Return the (X, Y) coordinate for the center point of the cell that contains the specified text.  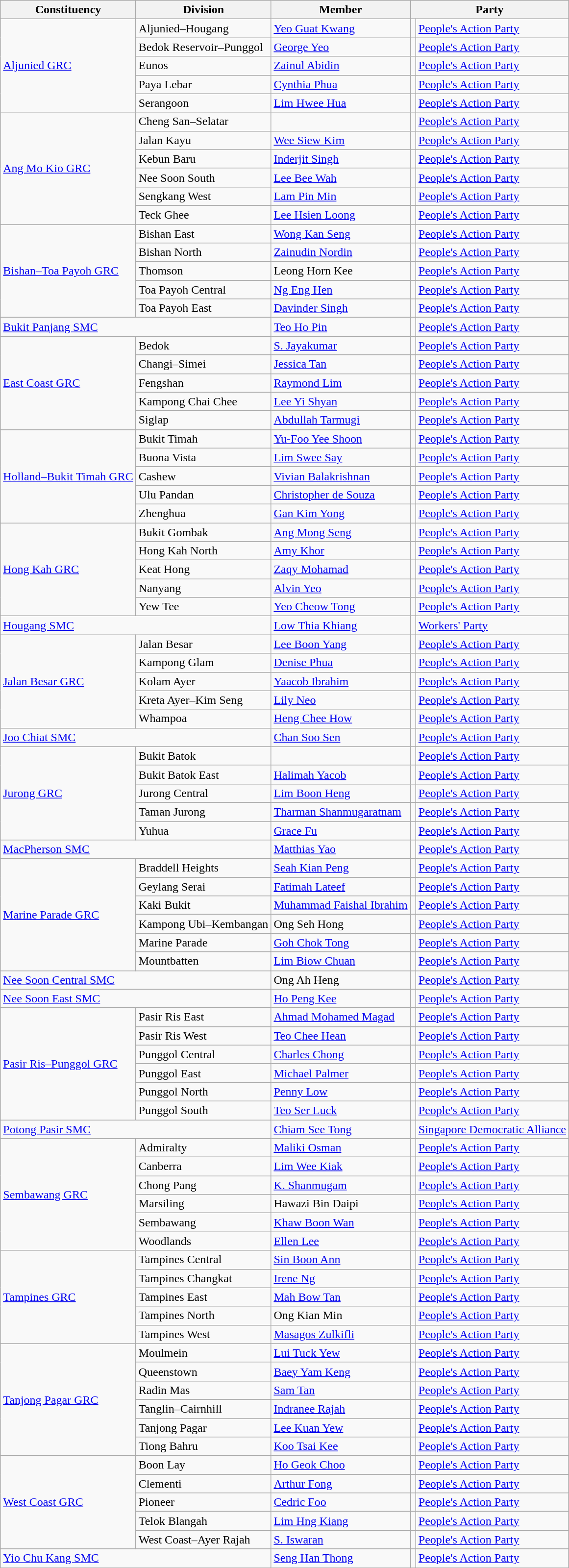
Heng Chee How (341, 719)
Jalan Besar GRC (68, 681)
Party (489, 10)
Bukit Panjang SMC (136, 327)
Penny Low (341, 1092)
Cynthia Phua (341, 84)
Muhammad Faishal Ibrahim (341, 905)
Tanjong Pagar (203, 1428)
Yu-Foo Yee Shoon (341, 439)
Lim Swee Say (341, 457)
Michael Palmer (341, 1073)
S. Iswaran (341, 1540)
Marine Parade (203, 943)
Hawazi Bin Daipi (341, 1204)
Serangoon (203, 103)
Whampoa (203, 719)
Mah Bow Tan (341, 1297)
George Yeo (341, 47)
Jurong Central (203, 793)
MacPherson SMC (136, 849)
Moulmein (203, 1353)
Hougang SMC (136, 625)
Nanyang (203, 588)
Siglap (203, 420)
Division (203, 10)
Joo Chiat SMC (136, 737)
Toa Payoh Central (203, 290)
Geylang Serai (203, 887)
Yaacob Ibrahim (341, 681)
Kampong Chai Chee (203, 401)
Sembawang GRC (68, 1195)
Ong Kian Min (341, 1316)
Low Thia Khiang (341, 625)
Jurong GRC (68, 793)
Inderjit Singh (341, 159)
Chan Soo Sen (341, 737)
Holland–Bukit Timah GRC (68, 476)
Denise Phua (341, 663)
Vivian Balakrishnan (341, 476)
Irene Ng (341, 1278)
Changi–Simei (203, 364)
Zaqy Mohamad (341, 570)
Chiam See Tong (341, 1129)
Lim Hng Kiang (341, 1521)
Bedok Reservoir–Punggol (203, 47)
Lee Boon Yang (341, 644)
Toa Payoh East (203, 308)
Ang Mong Seng (341, 532)
Yio Chu Kang SMC (136, 1558)
Ellen Lee (341, 1241)
Clementi (203, 1484)
Amy Khor (341, 551)
Wong Kan Seng (341, 234)
Tampines North (203, 1316)
Yuhua (203, 831)
Gan Kim Yong (341, 513)
Arthur Fong (341, 1484)
Bishan–Toa Payoh GRC (68, 271)
Ho Peng Kee (341, 998)
Bishan East (203, 234)
Mountbatten (203, 961)
Aljunied GRC (68, 66)
Goh Chok Tong (341, 943)
Ong Ah Heng (341, 980)
Bukit Timah (203, 439)
Chong Pang (203, 1185)
Queenstown (203, 1371)
Sembawang (203, 1222)
Nee Soon East SMC (136, 998)
Seah Kian Peng (341, 868)
Teo Ser Luck (341, 1110)
Bukit Gombak (203, 532)
West Coast–Ayer Rajah (203, 1540)
Lee Kuan Yew (341, 1428)
Paya Lebar (203, 84)
Kampong Ubi–Kembangan (203, 924)
Bedok (203, 346)
Punggol South (203, 1110)
Woodlands (203, 1241)
Hong Kah North (203, 551)
Aljunied–Hougang (203, 28)
Ng Eng Hen (341, 290)
Zainudin Nordin (341, 252)
K. Shanmugam (341, 1185)
Ang Mo Kio GRC (68, 168)
Admiralty (203, 1148)
Masagos Zulkifli (341, 1334)
Wee Siew Kim (341, 140)
Bukit Batok (203, 756)
Ahmad Mohamed Magad (341, 1017)
Maliki Osman (341, 1148)
Radin Mas (203, 1390)
Tiong Bahru (203, 1446)
Tampines West (203, 1334)
Indranee Rajah (341, 1409)
Braddell Heights (203, 868)
Canberra (203, 1167)
Punggol Central (203, 1054)
Boon Lay (203, 1465)
Sengkang West (203, 196)
Thomson (203, 271)
Teck Ghee (203, 215)
Tampines GRC (68, 1297)
Ulu Pandan (203, 495)
Davinder Singh (341, 308)
Nee Soon Central SMC (136, 980)
Alvin Yeo (341, 588)
Zainul Abidin (341, 66)
Tampines Central (203, 1260)
Lam Pin Min (341, 196)
Leong Horn Kee (341, 271)
Lim Biow Chuan (341, 961)
Member (341, 10)
Constituency (68, 10)
Nee Soon South (203, 177)
Kebun Baru (203, 159)
Telok Blangah (203, 1521)
Raymond Lim (341, 383)
Punggol North (203, 1092)
Cheng San–Selatar (203, 122)
Lim Wee Kiak (341, 1167)
Jalan Besar (203, 644)
West Coast GRC (68, 1502)
Keat Hong (203, 570)
Lee Bee Wah (341, 177)
Grace Fu (341, 831)
Tanglin–Cairnhill (203, 1409)
Punggol East (203, 1073)
Lee Hsien Loong (341, 215)
Tharman Shanmugaratnam (341, 812)
Yeo Guat Kwang (341, 28)
Pasir Ris East (203, 1017)
Kaki Bukit (203, 905)
Bishan North (203, 252)
Christopher de Souza (341, 495)
Eunos (203, 66)
Teo Ho Pin (341, 327)
Jessica Tan (341, 364)
Kampong Glam (203, 663)
Bukit Batok East (203, 774)
Marsiling (203, 1204)
Cedric Foo (341, 1502)
Lee Yi Shyan (341, 401)
Taman Jurong (203, 812)
Charles Chong (341, 1054)
Ho Geok Choo (341, 1465)
Tampines East (203, 1297)
Cashew (203, 476)
Workers' Party (492, 625)
Abdullah Tarmugi (341, 420)
Matthias Yao (341, 849)
Seng Han Thong (341, 1558)
Potong Pasir SMC (136, 1129)
Tampines Changkat (203, 1278)
Baey Yam Keng (341, 1371)
Fengshan (203, 383)
Koo Tsai Kee (341, 1446)
Sin Boon Ann (341, 1260)
Fatimah Lateef (341, 887)
Teo Chee Hean (341, 1036)
Pioneer (203, 1502)
Pasir Ris West (203, 1036)
Hong Kah GRC (68, 569)
S. Jayakumar (341, 346)
Zhenghua (203, 513)
Pasir Ris–Punggol GRC (68, 1064)
East Coast GRC (68, 383)
Buona Vista (203, 457)
Yeo Cheow Tong (341, 607)
Ong Seh Hong (341, 924)
Lui Tuck Yew (341, 1353)
Lim Hwee Hua (341, 103)
Lim Boon Heng (341, 793)
Sam Tan (341, 1390)
Jalan Kayu (203, 140)
Marine Parade GRC (68, 915)
Kreta Ayer–Kim Seng (203, 700)
Singapore Democratic Alliance (492, 1129)
Khaw Boon Wan (341, 1222)
Tanjong Pagar GRC (68, 1399)
Yew Tee (203, 607)
Kolam Ayer (203, 681)
Halimah Yacob (341, 774)
Lily Neo (341, 700)
